Detect which cell encompasses the target text, then output its (X, Y) center coordinate. 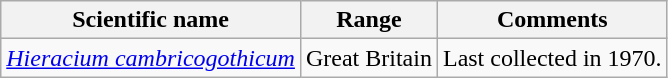
Last collected in 1970. (552, 58)
Comments (552, 20)
Scientific name (151, 20)
Great Britain (368, 58)
Hieracium cambricogothicum (151, 58)
Range (368, 20)
